Pinpoint the cell where the given text exists, returning its (X, Y) midpoint coordinate. 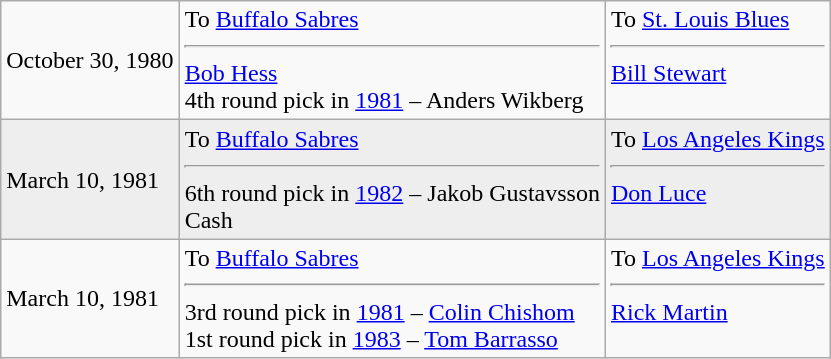
To Los Angeles KingsRick Martin (718, 298)
To Los Angeles KingsDon Luce (718, 180)
To Buffalo SabresBob Hess 4th round pick in 1981 – Anders Wikberg (392, 60)
To Buffalo Sabres6th round pick in 1982 – Jakob Gustavsson Cash (392, 180)
To Buffalo Sabres3rd round pick in 1981 – Colin Chishom 1st round pick in 1983 – Tom Barrasso (392, 298)
October 30, 1980 (90, 60)
To St. Louis BluesBill Stewart (718, 60)
